Capture the cell that displays the provided text and extract its [X, Y] central coordinate. 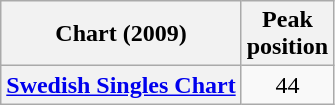
Swedish Singles Chart [121, 85]
Peakposition [287, 34]
44 [287, 85]
Chart (2009) [121, 34]
